Scan for the cell matching the given text and deliver its [X, Y] coordinate at center. 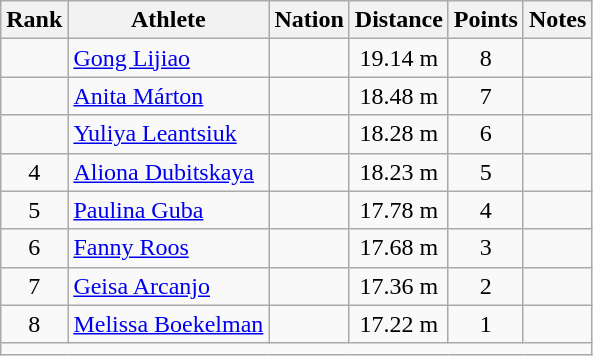
19.14 m [398, 58]
Fanny Roos [168, 248]
17.22 m [398, 324]
Points [486, 20]
Notes [557, 20]
17.78 m [398, 210]
Rank [34, 20]
Paulina Guba [168, 210]
18.23 m [398, 172]
Geisa Arcanjo [168, 286]
18.48 m [398, 96]
Yuliya Leantsiuk [168, 134]
Gong Lijiao [168, 58]
Distance [398, 20]
Athlete [168, 20]
17.36 m [398, 286]
Anita Márton [168, 96]
17.68 m [398, 248]
2 [486, 286]
1 [486, 324]
Aliona Dubitskaya [168, 172]
Nation [309, 20]
18.28 m [398, 134]
3 [486, 248]
Melissa Boekelman [168, 324]
